Scan for the cell matching the given text and deliver its (x, y) coordinate at center. 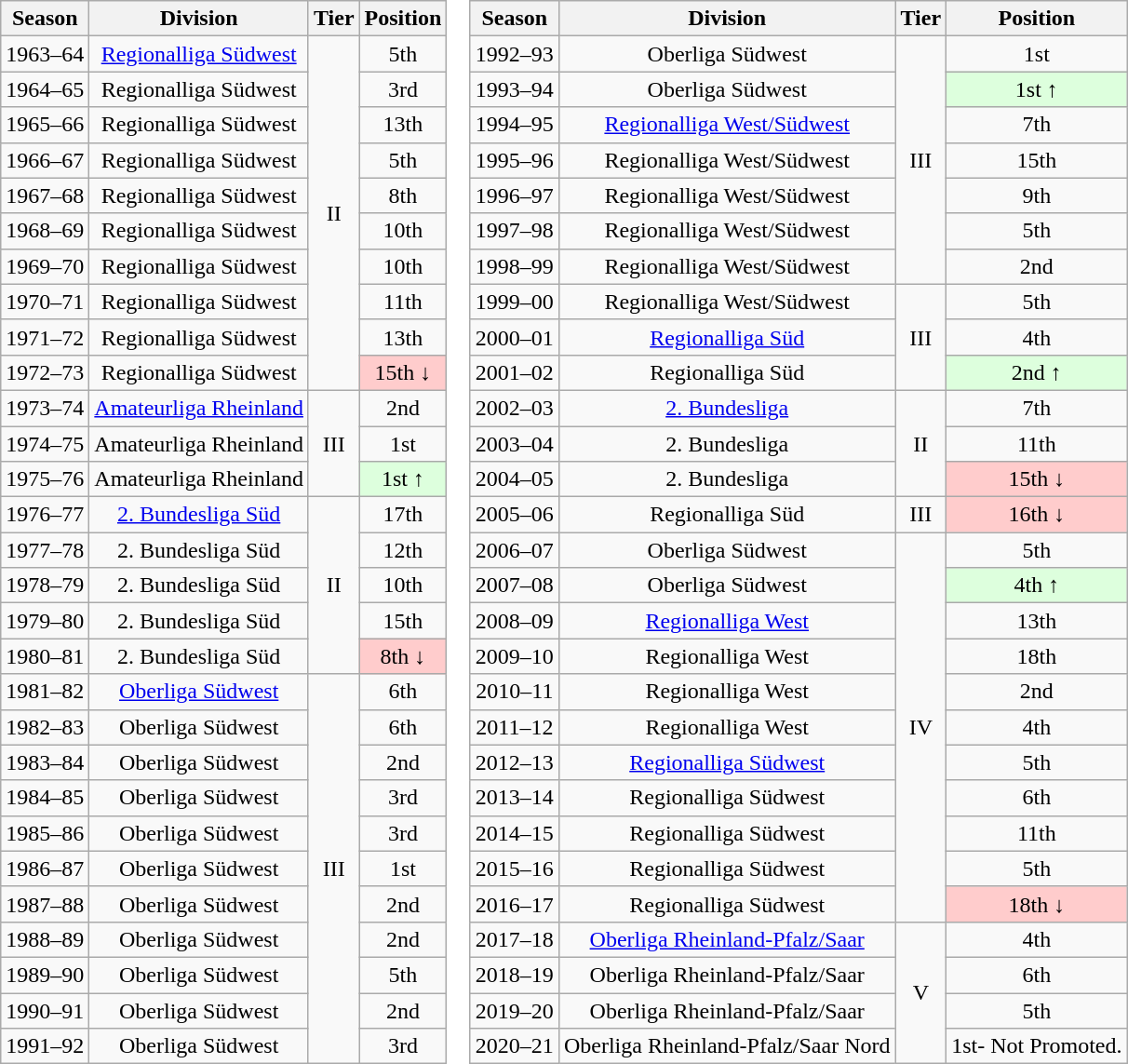
1989–90 (45, 975)
1982–83 (45, 727)
2015–16 (514, 869)
2nd ↑ (1037, 372)
Oberliga Rheinland-Pfalz/Saar Nord (727, 1046)
2019–20 (514, 1010)
2017–18 (514, 939)
IV (921, 728)
1972–73 (45, 372)
1998–99 (514, 266)
1969–70 (45, 266)
2018–19 (514, 975)
8th (403, 195)
2006–07 (514, 550)
2014–15 (514, 833)
1974–75 (45, 444)
1984–85 (45, 798)
1971–72 (45, 337)
2007–08 (514, 586)
1990–91 (45, 1010)
2001–02 (514, 372)
1985–86 (45, 833)
1981–82 (45, 692)
1970–71 (45, 302)
1988–89 (45, 939)
1991–92 (45, 1046)
2002–03 (514, 408)
1976–77 (45, 515)
1978–79 (45, 586)
2008–09 (514, 621)
1992–93 (514, 54)
9th (1037, 195)
1997–98 (514, 231)
2004–05 (514, 479)
1995–96 (514, 160)
1963–64 (45, 54)
18th (1037, 656)
12th (403, 550)
1965–66 (45, 125)
2003–04 (514, 444)
1977–78 (45, 550)
1983–84 (45, 762)
1996–97 (514, 195)
2000–01 (514, 337)
8th ↓ (403, 656)
2016–17 (514, 904)
1964–65 (45, 89)
V (921, 992)
1986–87 (45, 869)
1979–80 (45, 621)
2012–13 (514, 762)
1993–94 (514, 89)
1968–69 (45, 231)
1st- Not Promoted. (1037, 1046)
1973–74 (45, 408)
16th ↓ (1037, 515)
1975–76 (45, 479)
1980–81 (45, 656)
1987–88 (45, 904)
4th ↑ (1037, 586)
17th (403, 515)
2010–11 (514, 692)
1967–68 (45, 195)
1999–00 (514, 302)
2005–06 (514, 515)
18th ↓ (1037, 904)
1966–67 (45, 160)
2011–12 (514, 727)
2013–14 (514, 798)
2020–21 (514, 1046)
2009–10 (514, 656)
1994–95 (514, 125)
